Provide the (X, Y) coordinate of the cell's center where the given text is located.  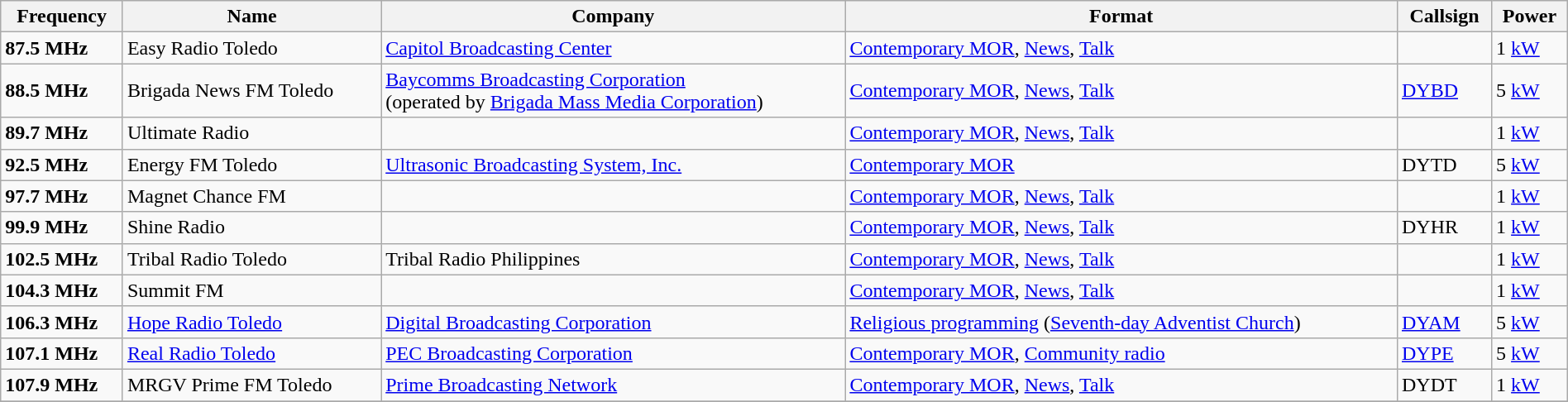
Name (251, 17)
Summit FM (251, 290)
Format (1121, 17)
99.9 MHz (62, 227)
Prime Broadcasting Network (614, 385)
Ultimate Radio (251, 133)
Company (614, 17)
Baycomms Broadcasting Corporation(operated by Brigada Mass Media Corporation) (614, 91)
Hope Radio Toledo (251, 322)
Real Radio Toledo (251, 353)
PEC Broadcasting Corporation (614, 353)
Easy Radio Toledo (251, 48)
DYBD (1444, 91)
DYHR (1444, 227)
DYPE (1444, 353)
Power (1530, 17)
Magnet Chance FM (251, 196)
Digital Broadcasting Corporation (614, 322)
Capitol Broadcasting Center (614, 48)
Ultrasonic Broadcasting System, Inc. (614, 165)
87.5 MHz (62, 48)
Brigada News FM Toledo (251, 91)
Energy FM Toledo (251, 165)
MRGV Prime FM Toledo (251, 385)
Religious programming (Seventh-day Adventist Church) (1121, 322)
107.9 MHz (62, 385)
104.3 MHz (62, 290)
97.7 MHz (62, 196)
92.5 MHz (62, 165)
88.5 MHz (62, 91)
Tribal Radio Toledo (251, 259)
Tribal Radio Philippines (614, 259)
Contemporary MOR, Community radio (1121, 353)
107.1 MHz (62, 353)
DYDT (1444, 385)
Shine Radio (251, 227)
102.5 MHz (62, 259)
DYTD (1444, 165)
Contemporary MOR (1121, 165)
Frequency (62, 17)
DYAM (1444, 322)
89.7 MHz (62, 133)
106.3 MHz (62, 322)
Callsign (1444, 17)
